Pinpoint the cell where the given text exists, returning its (X, Y) midpoint coordinate. 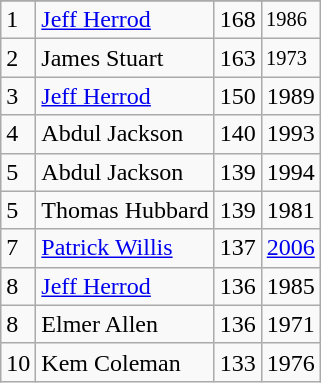
133 (238, 362)
1985 (290, 286)
1976 (290, 362)
1981 (290, 210)
James Stuart (125, 58)
1 (18, 20)
4 (18, 134)
1994 (290, 172)
168 (238, 20)
1986 (290, 20)
1971 (290, 324)
Patrick Willis (125, 248)
140 (238, 134)
Elmer Allen (125, 324)
2006 (290, 248)
1993 (290, 134)
Kem Coleman (125, 362)
10 (18, 362)
Thomas Hubbard (125, 210)
2 (18, 58)
137 (238, 248)
1989 (290, 96)
3 (18, 96)
7 (18, 248)
1973 (290, 58)
163 (238, 58)
150 (238, 96)
